Scan for the cell matching the given text and deliver its [X, Y] coordinate at center. 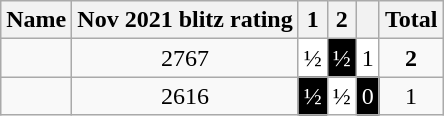
2767 [185, 58]
Name [36, 20]
Nov 2021 blitz rating [185, 20]
0 [368, 96]
Total [411, 20]
2616 [185, 96]
